Pinpoint the cell where the given text exists, returning its [X, Y] midpoint coordinate. 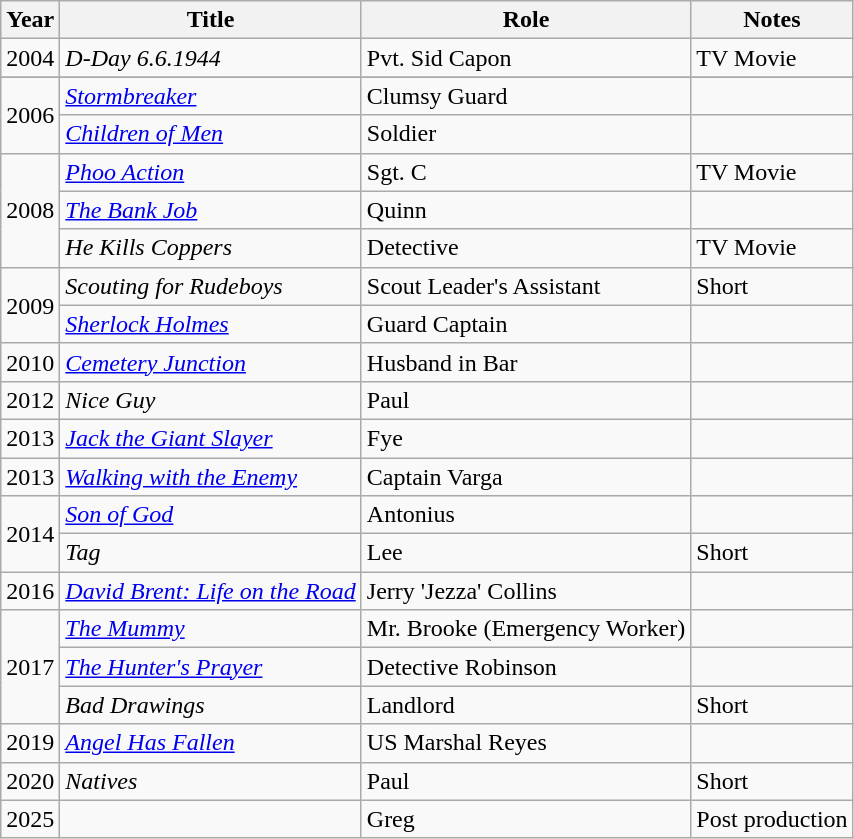
Scouting for Rudeboys [210, 286]
Natives [210, 781]
Pvt. Sid Capon [526, 58]
2012 [30, 400]
2009 [30, 305]
Sherlock Holmes [210, 324]
2004 [30, 58]
David Brent: Life on the Road [210, 591]
Walking with the Enemy [210, 477]
2010 [30, 362]
Notes [772, 20]
Quinn [526, 210]
He Kills Coppers [210, 248]
Bad Drawings [210, 705]
Nice Guy [210, 400]
2017 [30, 667]
Greg [526, 819]
Jerry 'Jezza' Collins [526, 591]
Landlord [526, 705]
Antonius [526, 515]
Detective [526, 248]
The Bank Job [210, 210]
Tag [210, 553]
Role [526, 20]
Year [30, 20]
Angel Has Fallen [210, 743]
Captain Varga [526, 477]
2008 [30, 210]
Husband in Bar [526, 362]
Jack the Giant Slayer [210, 438]
Children of Men [210, 134]
The Hunter's Prayer [210, 667]
2025 [30, 819]
2014 [30, 534]
2016 [30, 591]
Phoo Action [210, 172]
Post production [772, 819]
Cemetery Junction [210, 362]
Scout Leader's Assistant [526, 286]
Title [210, 20]
D-Day 6.6.1944 [210, 58]
Sgt. C [526, 172]
Lee [526, 553]
Stormbreaker [210, 96]
2006 [30, 115]
2020 [30, 781]
Fye [526, 438]
2019 [30, 743]
Clumsy Guard [526, 96]
Detective Robinson [526, 667]
The Mummy [210, 629]
Guard Captain [526, 324]
Mr. Brooke (Emergency Worker) [526, 629]
Soldier [526, 134]
US Marshal Reyes [526, 743]
Son of God [210, 515]
